Scan for the cell matching the given text and deliver its [x, y] coordinate at center. 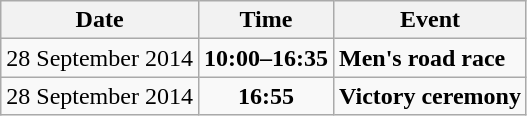
Men's road race [430, 58]
Event [430, 20]
Time [266, 20]
Victory ceremony [430, 96]
10:00–16:35 [266, 58]
16:55 [266, 96]
Date [100, 20]
